Output the (x, y) coordinate of the center of the cell containing the given text.  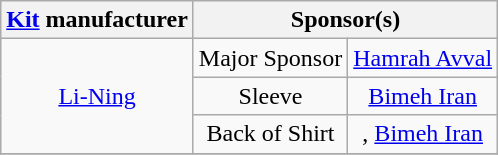
Back of Shirt (270, 134)
, Bimeh Iran (423, 134)
Sleeve (270, 96)
Li-Ning (98, 96)
Hamrah Avval (423, 58)
Kit manufacturer (98, 20)
Bimeh Iran (423, 96)
Sponsor(s) (345, 20)
Major Sponsor (270, 58)
